Scan for the cell matching the given text and deliver its (X, Y) coordinate at center. 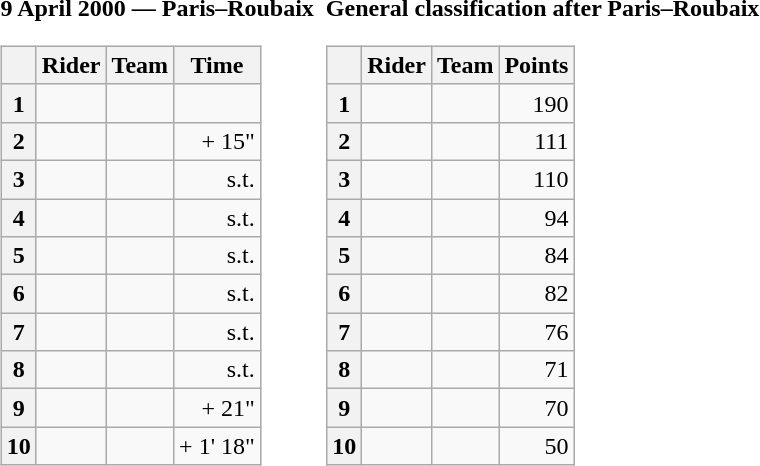
84 (536, 256)
110 (536, 179)
+ 15" (218, 141)
70 (536, 408)
94 (536, 217)
190 (536, 103)
82 (536, 294)
+ 1' 18" (218, 446)
Points (536, 65)
50 (536, 446)
Time (218, 65)
71 (536, 370)
76 (536, 332)
111 (536, 141)
+ 21" (218, 408)
